Return the (X, Y) coordinate for the center point of the cell that contains the specified text.  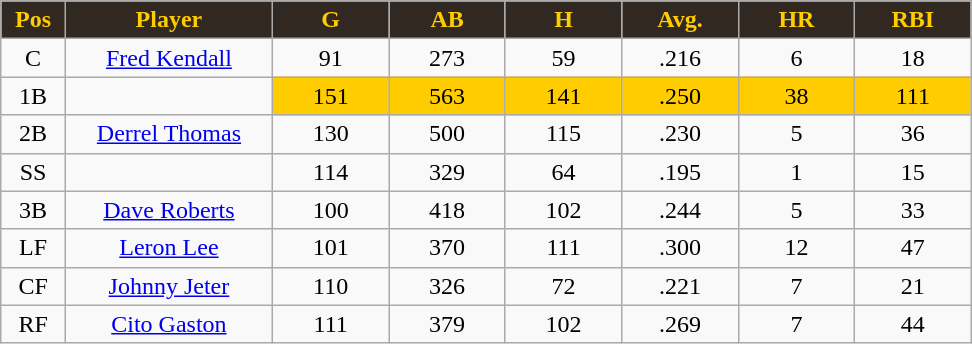
15 (913, 172)
370 (447, 248)
1B (34, 96)
CF (34, 286)
RF (34, 324)
64 (563, 172)
273 (447, 58)
563 (447, 96)
500 (447, 134)
.250 (680, 96)
3B (34, 210)
38 (796, 96)
101 (330, 248)
.269 (680, 324)
.216 (680, 58)
326 (447, 286)
Dave Roberts (168, 210)
151 (330, 96)
2B (34, 134)
.230 (680, 134)
115 (563, 134)
130 (330, 134)
.221 (680, 286)
418 (447, 210)
33 (913, 210)
Leron Lee (168, 248)
Johnny Jeter (168, 286)
AB (447, 20)
91 (330, 58)
329 (447, 172)
47 (913, 248)
114 (330, 172)
.244 (680, 210)
1 (796, 172)
44 (913, 324)
HR (796, 20)
Pos (34, 20)
Player (168, 20)
21 (913, 286)
Avg. (680, 20)
RBI (913, 20)
18 (913, 58)
379 (447, 324)
.300 (680, 248)
12 (796, 248)
110 (330, 286)
100 (330, 210)
Cito Gaston (168, 324)
H (563, 20)
141 (563, 96)
SS (34, 172)
.195 (680, 172)
Fred Kendall (168, 58)
72 (563, 286)
C (34, 58)
LF (34, 248)
6 (796, 58)
Derrel Thomas (168, 134)
G (330, 20)
59 (563, 58)
36 (913, 134)
